Provide the (x, y) coordinate of the cell's center where the given text is located.  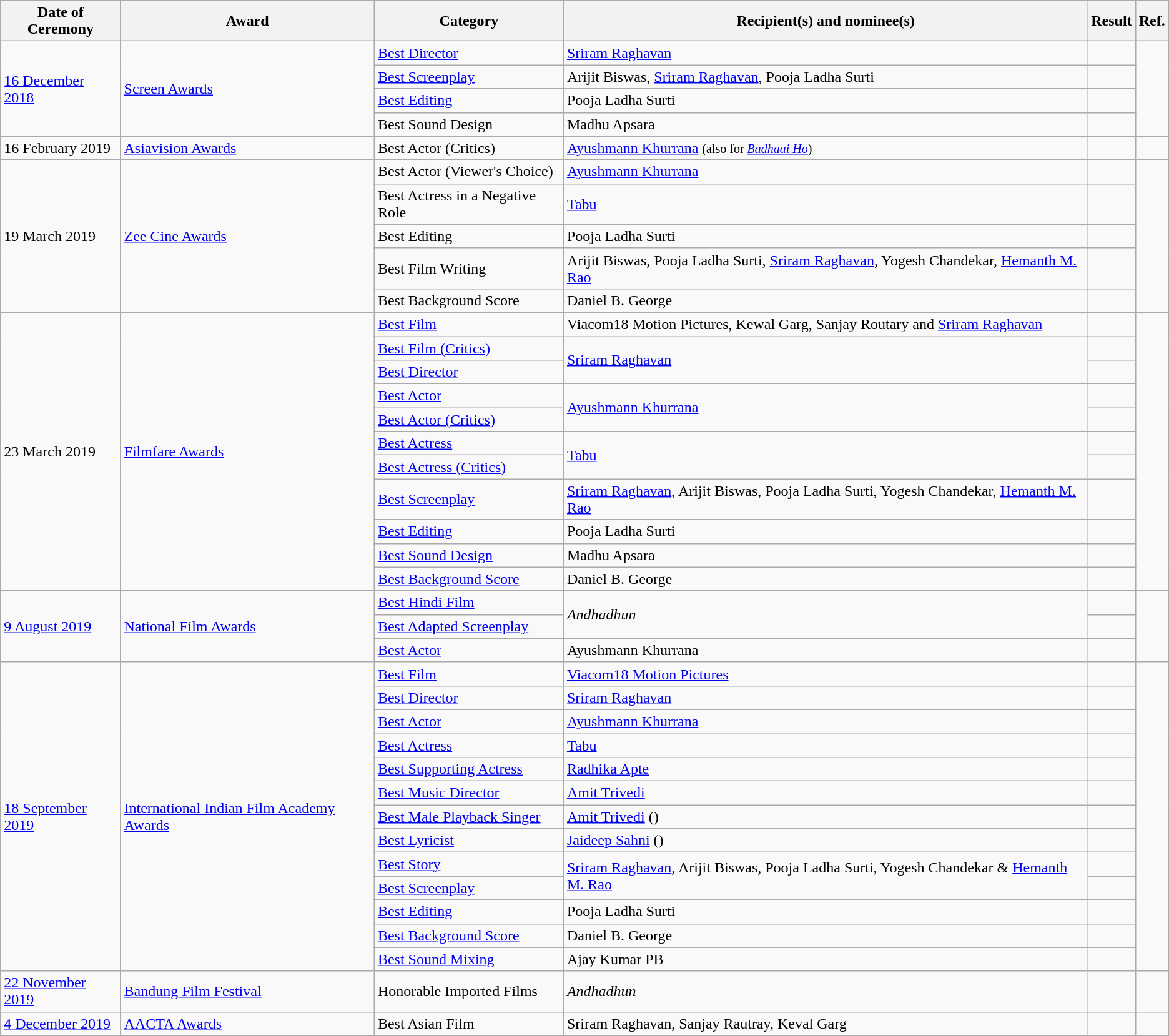
Ref. (1152, 21)
Bandung Film Festival (247, 992)
Radhika Apte (826, 769)
Jaideep Sahni () (826, 841)
Asiavision Awards (247, 148)
Sriram Raghavan, Arijit Biswas, Pooja Ladha Surti, Yogesh Chandekar & Hemanth M. Rao (826, 876)
Date of Ceremony (61, 21)
19 March 2019 (61, 236)
Best Music Director (468, 793)
23 March 2019 (61, 451)
Best Actor (Viewer's Choice) (468, 172)
Best Film (Critics) (468, 348)
Ajay Kumar PB (826, 959)
Ayushmann Khurrana (also for Badhaai Ho) (826, 148)
Result (1112, 21)
Sriram Raghavan, Arijit Biswas, Pooja Ladha Surti, Yogesh Chandekar, Hemanth M. Rao (826, 500)
4 December 2019 (61, 1024)
18 September 2019 (61, 817)
Honorable Imported Films (468, 992)
Best Adapted Screenplay (468, 626)
9 August 2019 (61, 626)
Screen Awards (247, 89)
Arijit Biswas, Pooja Ladha Surti, Sriram Raghavan, Yogesh Chandekar, Hemanth M. Rao (826, 269)
Viacom18 Motion Pictures, Kewal Garg, Sanjay Routary and Sriram Raghavan (826, 324)
AACTA Awards (247, 1024)
22 November 2019 (61, 992)
Category (468, 21)
Best Actress (Critics) (468, 467)
Zee Cine Awards (247, 236)
International Indian Film Academy Awards (247, 817)
Best Hindi Film (468, 603)
Best Asian Film (468, 1024)
Best Story (468, 864)
Amit Trivedi () (826, 817)
Best Film Writing (468, 269)
16 December 2018 (61, 89)
Recipient(s) and nominee(s) (826, 21)
Best Sound Mixing (468, 959)
Best Male Playback Singer (468, 817)
Best Actress in a Negative Role (468, 204)
Viacom18 Motion Pictures (826, 674)
Amit Trivedi (826, 793)
National Film Awards (247, 626)
Best Lyricist (468, 841)
Award (247, 21)
Best Supporting Actress (468, 769)
16 February 2019 (61, 148)
Filmfare Awards (247, 451)
Sriram Raghavan, Sanjay Rautray, Keval Garg (826, 1024)
Arijit Biswas, Sriram Raghavan, Pooja Ladha Surti (826, 77)
